Pinpoint the cell where the given text exists, returning its (x, y) midpoint coordinate. 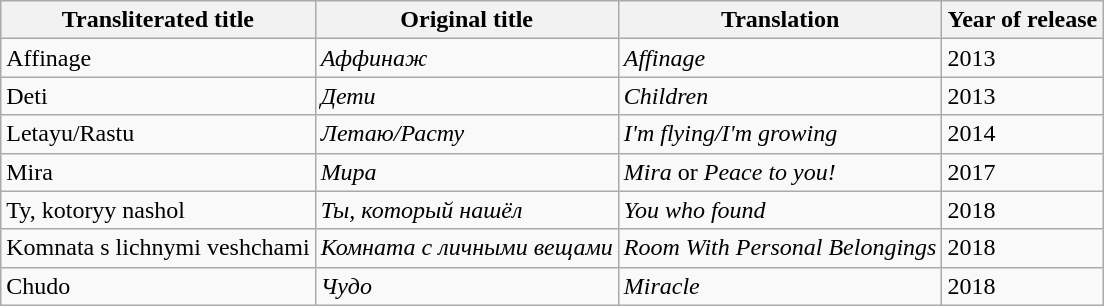
Room With Personal Belongings (780, 248)
Комната с личными вещами (466, 248)
Летаю/Расту (466, 134)
Ты, который нашёл (466, 210)
Chudo (158, 286)
Deti (158, 96)
Letayu/Rastu (158, 134)
You who found (780, 210)
Children (780, 96)
Чудо (466, 286)
Miracle (780, 286)
Translation (780, 20)
Komnata s lichnymi veshchami (158, 248)
I'm flying/I'm growing (780, 134)
Аффинаж (466, 58)
Mira (158, 172)
Ty, kotoryy nashol (158, 210)
Transliterated title (158, 20)
Дети (466, 96)
Year of release (1022, 20)
2017 (1022, 172)
Mira or Peace to you! (780, 172)
2014 (1022, 134)
Мира (466, 172)
Original title (466, 20)
